Locate the cell with the specified text and output its [X, Y] center coordinate. 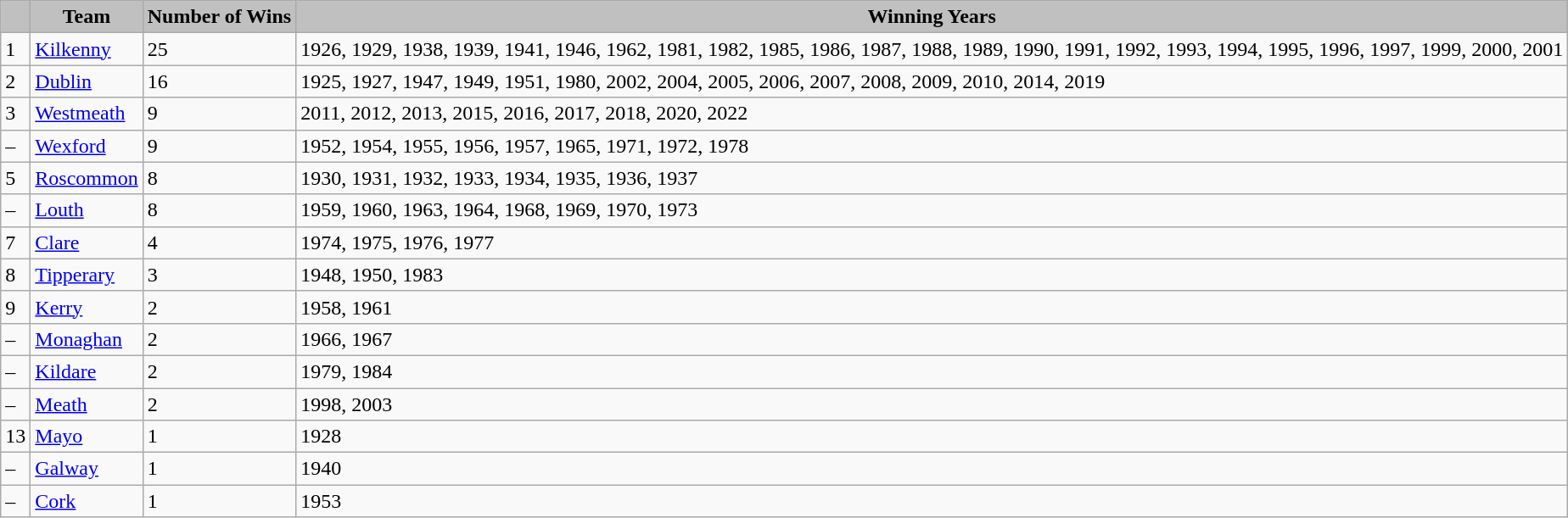
25 [219, 49]
Number of Wins [219, 17]
Cork [87, 501]
Roscommon [87, 178]
1930, 1931, 1932, 1933, 1934, 1935, 1936, 1937 [932, 178]
Westmeath [87, 114]
1952, 1954, 1955, 1956, 1957, 1965, 1971, 1972, 1978 [932, 146]
Louth [87, 210]
Meath [87, 404]
Winning Years [932, 17]
1925, 1927, 1947, 1949, 1951, 1980, 2002, 2004, 2005, 2006, 2007, 2008, 2009, 2010, 2014, 2019 [932, 81]
13 [15, 437]
Clare [87, 242]
1998, 2003 [932, 404]
1966, 1967 [932, 339]
1953 [932, 501]
1958, 1961 [932, 307]
1926, 1929, 1938, 1939, 1941, 1946, 1962, 1981, 1982, 1985, 1986, 1987, 1988, 1989, 1990, 1991, 1992, 1993, 1994, 1995, 1996, 1997, 1999, 2000, 2001 [932, 49]
1959, 1960, 1963, 1964, 1968, 1969, 1970, 1973 [932, 210]
Kildare [87, 371]
1948, 1950, 1983 [932, 275]
Monaghan [87, 339]
16 [219, 81]
Kerry [87, 307]
1928 [932, 437]
1979, 1984 [932, 371]
Kilkenny [87, 49]
Mayo [87, 437]
1974, 1975, 1976, 1977 [932, 242]
2011, 2012, 2013, 2015, 2016, 2017, 2018, 2020, 2022 [932, 114]
1940 [932, 469]
Team [87, 17]
Wexford [87, 146]
Dublin [87, 81]
Galway [87, 469]
4 [219, 242]
5 [15, 178]
7 [15, 242]
Tipperary [87, 275]
